Extract the (X, Y) coordinate from the center of the cell holding the provided text.  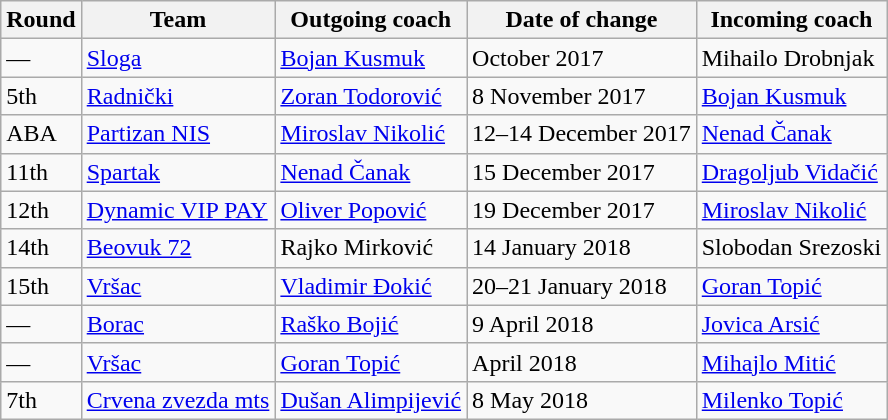
Crvena zvezda mts (178, 400)
Partizan NIS (178, 134)
11th (41, 172)
12–14 December 2017 (582, 134)
20–21 January 2018 (582, 286)
12th (41, 210)
ABA (41, 134)
Outgoing coach (371, 20)
Dragoljub Vidačić (791, 172)
14 January 2018 (582, 248)
Raško Bojić (371, 324)
Team (178, 20)
Jovica Arsić (791, 324)
Spartak (178, 172)
14th (41, 248)
15th (41, 286)
Slobodan Srezoski (791, 248)
Zoran Todorović (371, 96)
9 April 2018 (582, 324)
Milenko Topić (791, 400)
October 2017 (582, 58)
Dynamic VIP PAY (178, 210)
Beovuk 72 (178, 248)
Incoming coach (791, 20)
8 November 2017 (582, 96)
Date of change (582, 20)
Vladimir Đokić (371, 286)
Radnički (178, 96)
Mihailo Drobnjak (791, 58)
Mihajlo Mitić (791, 362)
15 December 2017 (582, 172)
Sloga (178, 58)
Round (41, 20)
7th (41, 400)
19 December 2017 (582, 210)
Dušan Alimpijević (371, 400)
8 May 2018 (582, 400)
5th (41, 96)
Oliver Popović (371, 210)
Rajko Mirković (371, 248)
Borac (178, 324)
April 2018 (582, 362)
